From the cell containing the given text, extract its center point as (x, y) coordinate. 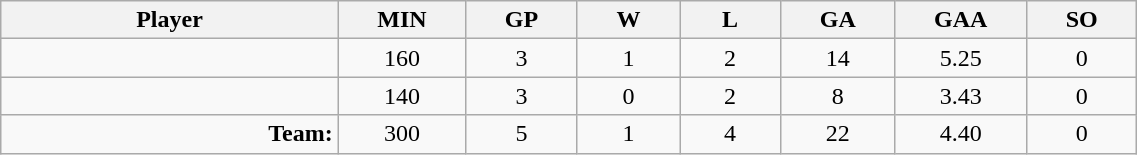
W (628, 20)
160 (402, 58)
8 (838, 96)
300 (402, 134)
22 (838, 134)
MIN (402, 20)
14 (838, 58)
5.25 (961, 58)
3.43 (961, 96)
GA (838, 20)
Player (170, 20)
5 (522, 134)
GAA (961, 20)
4.40 (961, 134)
GP (522, 20)
4 (730, 134)
Team: (170, 134)
SO (1081, 20)
L (730, 20)
140 (402, 96)
